From the cell containing the given text, extract its center point as (X, Y) coordinate. 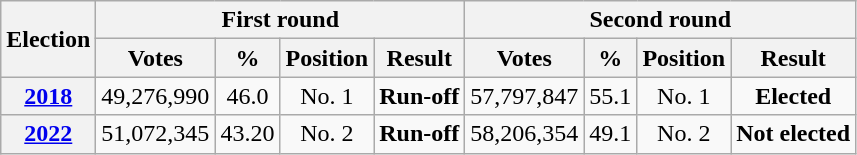
Election (48, 39)
43.20 (248, 134)
Second round (660, 20)
57,797,847 (524, 96)
Elected (794, 96)
2022 (48, 134)
49.1 (610, 134)
Not elected (794, 134)
2018 (48, 96)
49,276,990 (156, 96)
46.0 (248, 96)
55.1 (610, 96)
First round (280, 20)
51,072,345 (156, 134)
58,206,354 (524, 134)
